Search for the cell housing the specified text and yield its (X, Y) center coordinate. 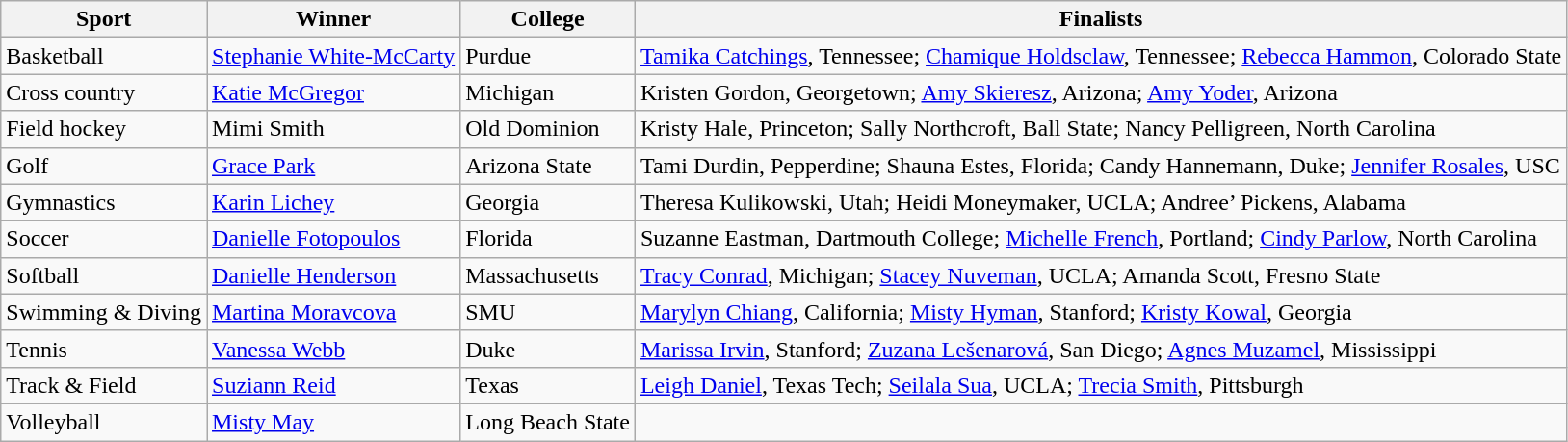
Misty May (333, 422)
Old Dominion (548, 129)
Gymnastics (104, 202)
Leigh Daniel, Texas Tech; Seilala Sua, UCLA; Trecia Smith, Pittsburgh (1100, 385)
Texas (548, 385)
Sport (104, 19)
Martina Moravcova (333, 312)
Vanessa Webb (333, 349)
Suzanne Eastman, Dartmouth College; Michelle French, Portland; Cindy Parlow, North Carolina (1100, 239)
Kristen Gordon, Georgetown; Amy Skieresz, Arizona; Amy Yoder, Arizona (1100, 92)
Tracy Conrad, Michigan; Stacey Nuveman, UCLA; Amanda Scott, Fresno State (1100, 275)
Marylyn Chiang, California; Misty Hyman, Stanford; Kristy Kowal, Georgia (1100, 312)
Tami Durdin, Pepperdine; Shauna Estes, Florida; Candy Hannemann, Duke; Jennifer Rosales, USC (1100, 166)
Michigan (548, 92)
Marissa Irvin, Stanford; Zuzana Lešenarová, San Diego; Agnes Muzamel, Mississippi (1100, 349)
Theresa Kulikowski, Utah; Heidi Moneymaker, UCLA; Andree’ Pickens, Alabama (1100, 202)
Kristy Hale, Princeton; Sally Northcroft, Ball State; Nancy Pelligreen, North Carolina (1100, 129)
Duke (548, 349)
Mimi Smith (333, 129)
Winner (333, 19)
College (548, 19)
SMU (548, 312)
Softball (104, 275)
Long Beach State (548, 422)
Danielle Henderson (333, 275)
Finalists (1100, 19)
Swimming & Diving (104, 312)
Stephanie White-McCarty (333, 56)
Grace Park (333, 166)
Tamika Catchings, Tennessee; Chamique Holdsclaw, Tennessee; Rebecca Hammon, Colorado State (1100, 56)
Track & Field (104, 385)
Basketball (104, 56)
Volleyball (104, 422)
Tennis (104, 349)
Katie McGregor (333, 92)
Danielle Fotopoulos (333, 239)
Field hockey (104, 129)
Soccer (104, 239)
Cross country (104, 92)
Massachusetts (548, 275)
Karin Lichey (333, 202)
Golf (104, 166)
Florida (548, 239)
Georgia (548, 202)
Suziann Reid (333, 385)
Arizona State (548, 166)
Purdue (548, 56)
